Determine the [X, Y] coordinate at the center of the cell enclosing the given text.  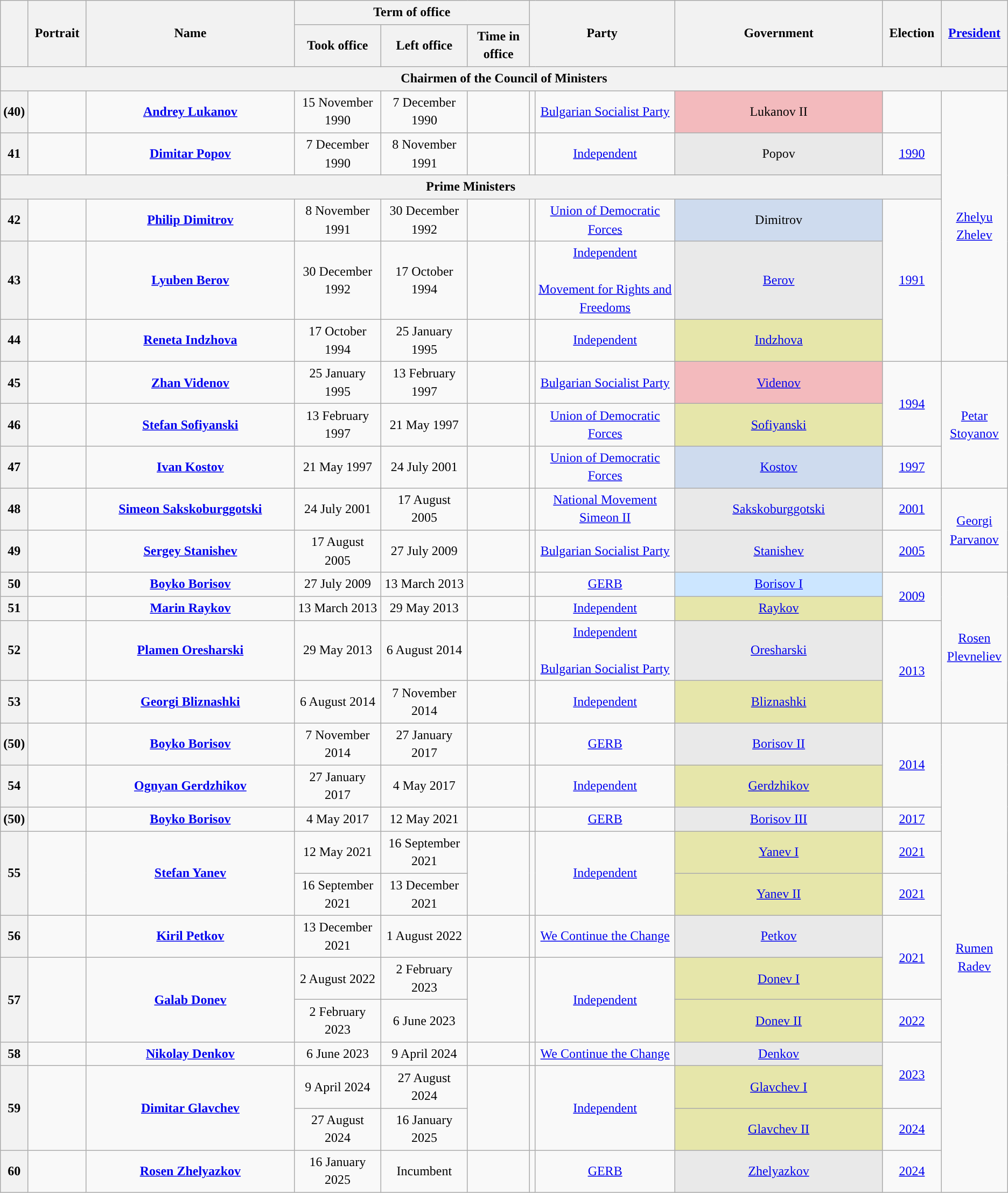
50 [14, 585]
Popov [779, 154]
Donev I [779, 979]
Term of office [411, 13]
60 [14, 1171]
2013 [912, 671]
Zhelyu Zhelev [975, 226]
2017 [912, 819]
44 [14, 340]
Lukanov II [779, 111]
42 [14, 220]
Party [602, 33]
Stefan Sofiyanski [190, 425]
Petar Stoyanov [975, 425]
Ivan Kostov [190, 467]
Borisov II [779, 744]
2023 [912, 1075]
Chairmen of the Council of Ministers [504, 79]
Time in office [499, 45]
Sofiyanski [779, 425]
Georgi Bliznashki [190, 701]
1994 [912, 404]
Galab Donev [190, 1000]
National Movement Simeon II [605, 509]
53 [14, 701]
2022 [912, 1021]
54 [14, 786]
Gerdzhikov [779, 786]
2005 [912, 551]
Raykov [779, 608]
Portrait [57, 33]
Dimitar Popov [190, 154]
58 [14, 1054]
Prime Ministers [471, 187]
2 August 2022 [337, 979]
IndependentBulgarian Socialist Party [605, 650]
Berov [779, 280]
2014 [912, 766]
Kostov [779, 467]
Rosen Plevneliev [975, 648]
Lyuben Berov [190, 280]
15 November 1990 [337, 111]
Simeon Sakskoburggotski [190, 509]
Reneta Indzhova [190, 340]
Oresharski [779, 650]
56 [14, 936]
Stanishev [779, 551]
Plamen Oresharski [190, 650]
Sergey Stanishev [190, 551]
Dimitrov [779, 220]
55 [14, 873]
Indzhova [779, 340]
Denkov [779, 1054]
Andrey Lukanov [190, 111]
Dimitar Glavchev [190, 1108]
Took office [337, 45]
45 [14, 383]
47 [14, 467]
Government [779, 33]
(40) [14, 111]
Kiril Petkov [190, 936]
Marin Raykov [190, 608]
Bliznashki [779, 701]
1 August 2022 [424, 936]
Nikolay Denkov [190, 1054]
Petkov [779, 936]
Name [190, 33]
1990 [912, 154]
Sakskoburggotski [779, 509]
Left office [424, 45]
Ognyan Gerdzhikov [190, 786]
President [975, 33]
43 [14, 280]
Georgi Parvanov [975, 531]
Rosen Zhelyazkov [190, 1171]
49 [14, 551]
Rumen Radev [975, 958]
Election [912, 33]
Yanev II [779, 894]
41 [14, 154]
Videnov [779, 383]
59 [14, 1108]
Philip Dimitrov [190, 220]
Glavchev I [779, 1087]
46 [14, 425]
1997 [912, 467]
2009 [912, 596]
Zhan Videnov [190, 383]
Zhelyazkov [779, 1171]
2001 [912, 509]
Stefan Yanev [190, 873]
IndependentMovement for Rights and Freedoms [605, 280]
Borisov I [779, 585]
48 [14, 509]
52 [14, 650]
Incumbent [424, 1171]
1991 [912, 280]
Yanev I [779, 852]
51 [14, 608]
Glavchev II [779, 1129]
Borisov III [779, 819]
Donev II [779, 1021]
57 [14, 1000]
